Locate the cell with the specified text and output its [x, y] center coordinate. 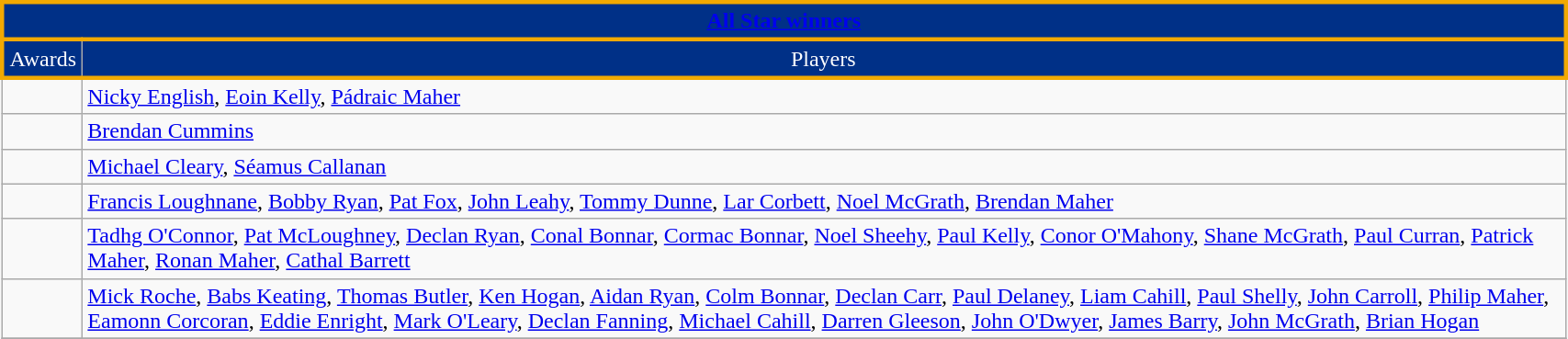
Awards [42, 59]
Michael Cleary, Séamus Callanan [824, 166]
Players [824, 59]
Francis Loughnane, Bobby Ryan, Pat Fox, John Leahy, Tommy Dunne, Lar Corbett, Noel McGrath, Brendan Maher [824, 201]
All Star winners [784, 20]
Brendan Cummins [824, 131]
Nicky English, Eoin Kelly, Pádraic Maher [824, 96]
